Locate the cell with the specified text and output its [x, y] center coordinate. 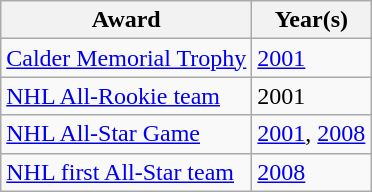
NHL first All-Star team [126, 172]
2008 [312, 172]
Calder Memorial Trophy [126, 58]
NHL All-Rookie team [126, 96]
Year(s) [312, 20]
2001, 2008 [312, 134]
NHL All-Star Game [126, 134]
Award [126, 20]
